Find where the given text appears and provide that cell's center as (X, Y) coordinate. 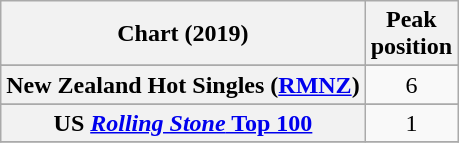
Chart (2019) (183, 34)
New Zealand Hot Singles (RMNZ) (183, 85)
US Rolling Stone Top 100 (183, 123)
1 (411, 123)
6 (411, 85)
Peakposition (411, 34)
